Capture the cell that displays the provided text and extract its [x, y] central coordinate. 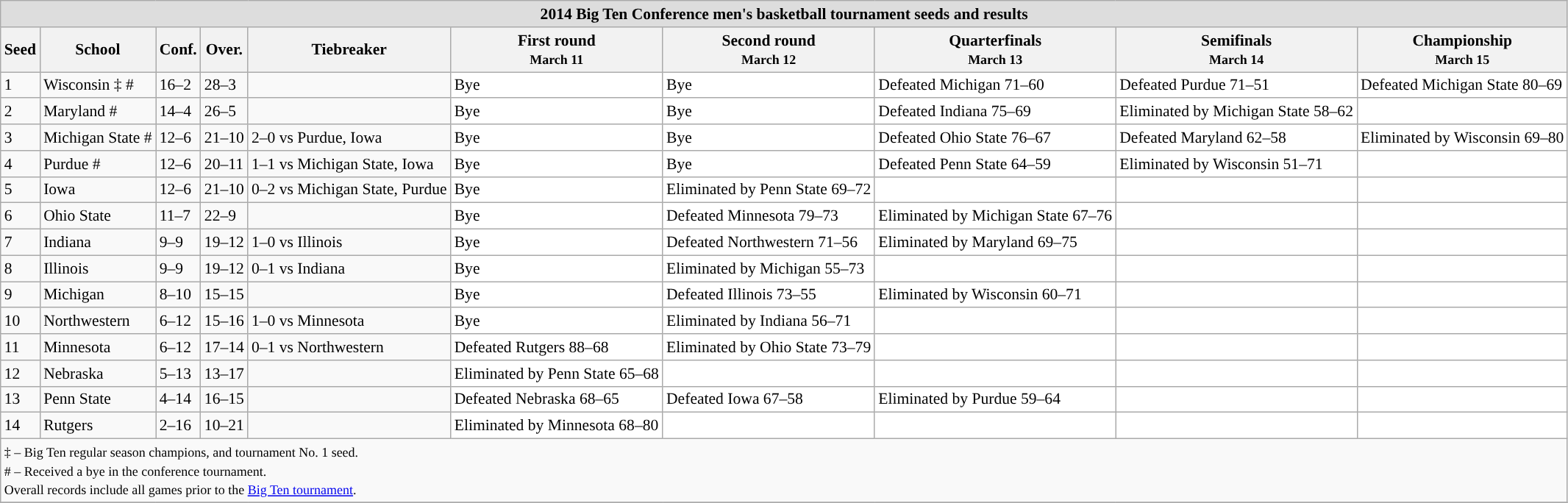
15–15 [224, 295]
10–21 [224, 426]
2–0 vs Purdue, Iowa [349, 138]
Iowa [98, 190]
13 [21, 399]
Eliminated by Penn State 69–72 [769, 190]
Eliminated by Wisconsin 69–80 [1462, 138]
20–11 [224, 164]
Defeated Minnesota 79–73 [769, 216]
Eliminated by Indiana 56–71 [769, 321]
2 [21, 112]
14 [21, 426]
8–10 [178, 295]
Illinois [98, 268]
Eliminated by Minnesota 68–80 [557, 426]
Eliminated by Penn State 65–68 [557, 374]
6 [21, 216]
Purdue # [98, 164]
Defeated Nebraska 68–65 [557, 399]
Second roundMarch 12 [769, 50]
Defeated Northwestern 71–56 [769, 243]
22–9 [224, 216]
1–1 vs Michigan State, Iowa [349, 164]
Wisconsin ‡ # [98, 85]
Defeated Maryland 62–58 [1236, 138]
Eliminated by Wisconsin 51–71 [1236, 164]
0–1 vs Northwestern [349, 347]
Nebraska [98, 374]
26–5 [224, 112]
17–14 [224, 347]
SemifinalsMarch 14 [1236, 50]
First roundMarch 11 [557, 50]
Defeated Iowa 67–58 [769, 399]
16–15 [224, 399]
QuarterfinalsMarch 13 [995, 50]
Defeated Rutgers 88–68 [557, 347]
0–2 vs Michigan State, Purdue [349, 190]
14–4 [178, 112]
Defeated Michigan 71–60 [995, 85]
3 [21, 138]
Over. [224, 50]
Eliminated by Michigan 55–73 [769, 268]
Rutgers [98, 426]
Indiana [98, 243]
Defeated Michigan State 80–69 [1462, 85]
Defeated Ohio State 76–67 [995, 138]
11 [21, 347]
11–7 [178, 216]
5–13 [178, 374]
Eliminated by Maryland 69–75 [995, 243]
Conf. [178, 50]
Seed [21, 50]
Eliminated by Purdue 59–64 [995, 399]
8 [21, 268]
Penn State [98, 399]
Eliminated by Wisconsin 60–71 [995, 295]
Michigan [98, 295]
ChampionshipMarch 15 [1462, 50]
Eliminated by Michigan State 67–76 [995, 216]
Ohio State [98, 216]
0–1 vs Indiana [349, 268]
15–16 [224, 321]
Northwestern [98, 321]
Defeated Indiana 75–69 [995, 112]
9 [21, 295]
Maryland # [98, 112]
2014 Big Ten Conference men's basketball tournament seeds and results [784, 14]
7 [21, 243]
Eliminated by Ohio State 73–79 [769, 347]
Defeated Purdue 71–51 [1236, 85]
13–17 [224, 374]
1–0 vs Illinois [349, 243]
2–16 [178, 426]
16–2 [178, 85]
4–14 [178, 399]
1 [21, 85]
Defeated Penn State 64–59 [995, 164]
28–3 [224, 85]
10 [21, 321]
Eliminated by Michigan State 58–62 [1236, 112]
Tiebreaker [349, 50]
1–0 vs Minnesota [349, 321]
School [98, 50]
Michigan State # [98, 138]
5 [21, 190]
4 [21, 164]
12 [21, 374]
Defeated Illinois 73–55 [769, 295]
Minnesota [98, 347]
